From the cell containing the given text, extract its center point as (X, Y) coordinate. 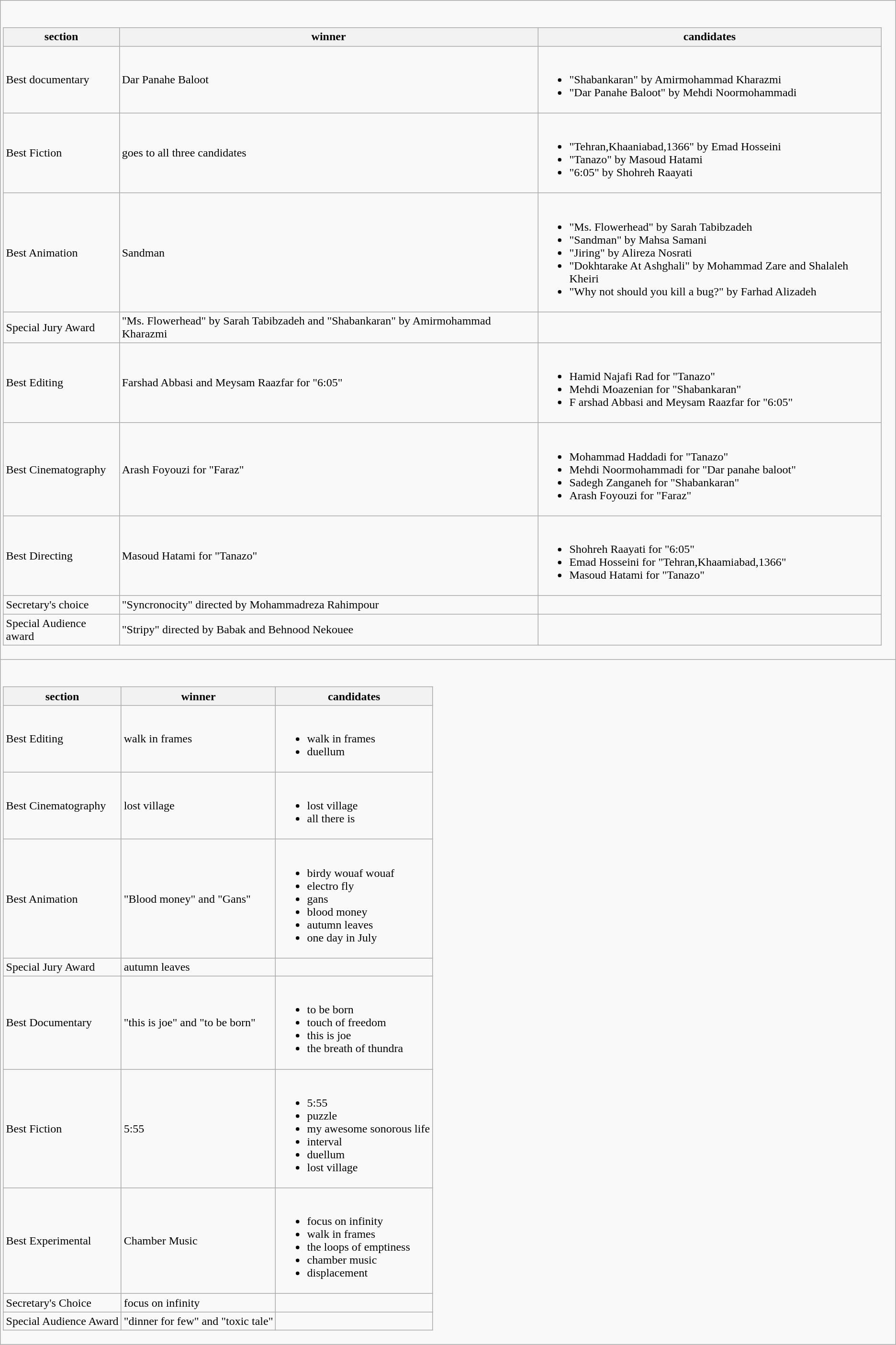
to be borntouch of freedomthis is joethe breath of thundra (354, 1023)
focus on infinity (198, 1303)
Secretary's Choice (62, 1303)
"Blood money" and "Gans" (198, 898)
Shohreh Raayati for "6:05"Emad Hosseini for "Tehran,Khaamiabad,1366"Masoud Hatami for "Tanazo" (709, 555)
Hamid Najafi Rad for "Tanazo"Mehdi Moazenian for "Shabankaran"F arshad Abbasi and Meysam Raazfar for "6:05" (709, 383)
"Shabankaran" by Amirmohammad Kharazmi"Dar Panahe Baloot" by Mehdi Noormohammadi (709, 79)
"this is joe" and "to be born" (198, 1023)
"Ms. Flowerhead" by Sarah Tabibzadeh and "Shabankaran" by Amirmohammad Kharazmi (328, 327)
Dar Panahe Baloot (328, 79)
lost village (198, 806)
autumn leaves (198, 967)
"Stripy" directed by Babak and Behnood Nekouee (328, 630)
walk in frames (198, 739)
birdy wouaf wouafelectro flygansblood moneyautumn leavesone day in July (354, 898)
Special Audience Award (62, 1321)
"dinner for few" and "toxic tale" (198, 1321)
walk in framesduellum (354, 739)
5:55 (198, 1129)
Farshad Abbasi and Meysam Raazfar for "6:05" (328, 383)
goes to all three candidates (328, 153)
Secretary's choice (61, 605)
Best documentary (61, 79)
Masoud Hatami for "Tanazo" (328, 555)
focus on infinitywalk in framesthe loops of emptinesschamber musicdisplacement (354, 1241)
Mohammad Haddadi for "Tanazo"Mehdi Noormohammadi for "Dar panahe baloot"Sadegh Zanganeh for "Shabankaran"Arash Foyouzi for "Faraz" (709, 469)
"Tehran,Khaaniabad,1366" by Emad Hosseini"Tanazo" by Masoud Hatami"6:05" by Shohreh Raayati (709, 153)
"Syncronocity" directed by Mohammadreza Rahimpour (328, 605)
Arash Foyouzi for "Faraz" (328, 469)
Chamber Music (198, 1241)
Best Experimental (62, 1241)
Special Audience award (61, 630)
5:55puzzlemy awesome sonorous lifeintervalduellumlost village (354, 1129)
Best Directing (61, 555)
lost villageall there is (354, 806)
Sandman (328, 252)
Best Documentary (62, 1023)
